Pinpoint the cell where the given text exists, returning its (X, Y) midpoint coordinate. 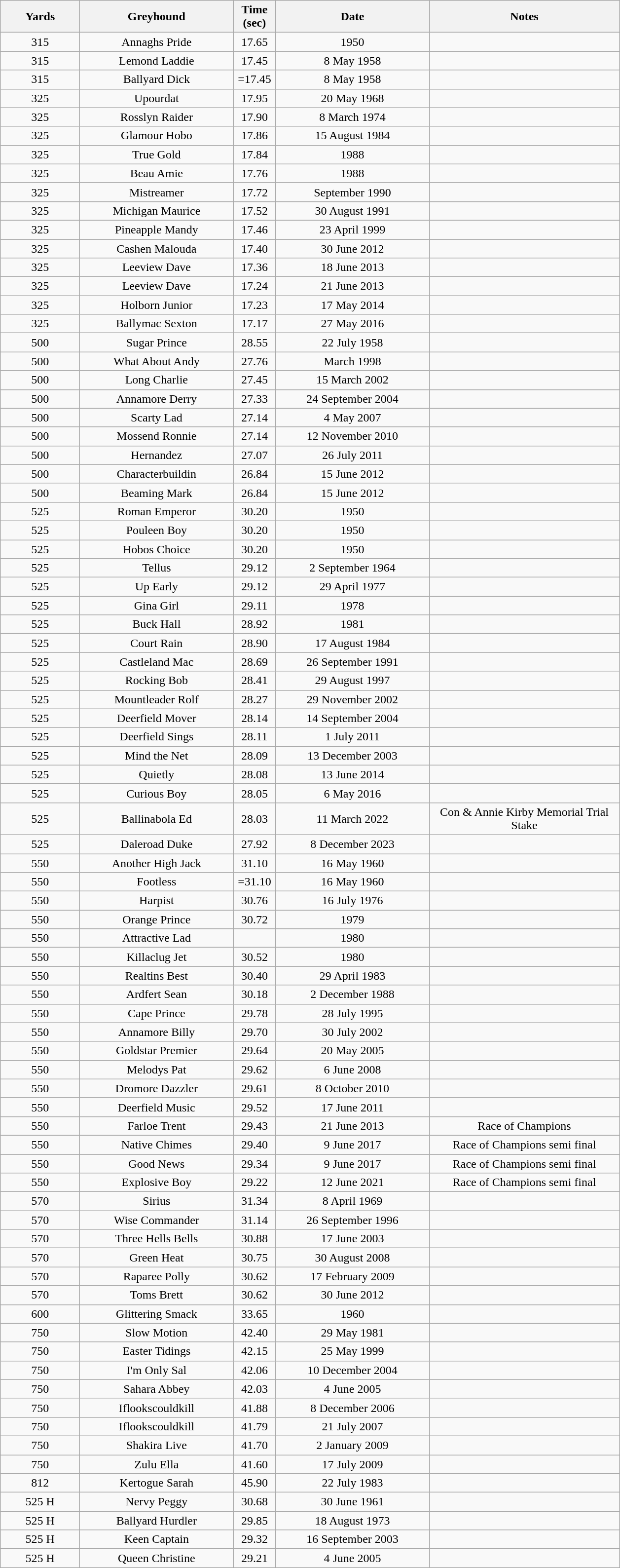
Deerfield Mover (157, 718)
8 December 2023 (352, 844)
42.03 (255, 1389)
17.46 (255, 229)
17 February 2009 (352, 1276)
September 1990 (352, 192)
Attractive Lad (157, 938)
17.23 (255, 305)
1979 (352, 919)
Pineapple Mandy (157, 229)
17.52 (255, 211)
20 May 1968 (352, 98)
27.07 (255, 455)
Ballyard Dick (157, 79)
Tellus (157, 568)
Raparee Polly (157, 1276)
30.76 (255, 901)
17 June 2003 (352, 1239)
12 June 2021 (352, 1183)
42.15 (255, 1351)
30.75 (255, 1258)
42.40 (255, 1333)
17.40 (255, 248)
30.40 (255, 976)
30 August 2008 (352, 1258)
30 June 1961 (352, 1502)
Another High Jack (157, 863)
Killaclug Jet (157, 957)
Sugar Prince (157, 343)
Glamour Hobo (157, 136)
8 April 1969 (352, 1201)
17.76 (255, 173)
Footless (157, 882)
29 April 1983 (352, 976)
29.40 (255, 1145)
Race of Champions (524, 1126)
4 May 2007 (352, 418)
26 July 2011 (352, 455)
6 June 2008 (352, 1070)
Daleroad Duke (157, 844)
28.08 (255, 774)
8 March 1974 (352, 117)
Yards (40, 17)
600 (40, 1314)
8 October 2010 (352, 1088)
Rosslyn Raider (157, 117)
17.72 (255, 192)
41.60 (255, 1464)
22 July 1983 (352, 1483)
30.68 (255, 1502)
Con & Annie Kirby Memorial Trial Stake (524, 818)
28.55 (255, 343)
True Gold (157, 154)
28.69 (255, 662)
29.61 (255, 1088)
45.90 (255, 1483)
Date (352, 17)
17 July 2009 (352, 1464)
30.52 (255, 957)
2 December 1988 (352, 994)
17 May 2014 (352, 305)
Court Rain (157, 643)
Wise Commander (157, 1220)
March 1998 (352, 361)
Slow Motion (157, 1333)
28.05 (255, 793)
30.72 (255, 919)
Mistreamer (157, 192)
Explosive Boy (157, 1183)
27 May 2016 (352, 324)
17.17 (255, 324)
Farloe Trent (157, 1126)
Mind the Net (157, 756)
2 September 1964 (352, 568)
2 January 2009 (352, 1445)
17.36 (255, 268)
25 May 1999 (352, 1351)
Toms Brett (157, 1295)
29.52 (255, 1107)
29 November 2002 (352, 699)
Keen Captain (157, 1539)
28.90 (255, 643)
29.11 (255, 606)
Greyhound (157, 17)
Gina Girl (157, 606)
Deerfield Music (157, 1107)
20 May 2005 (352, 1051)
1 July 2011 (352, 737)
Nervy Peggy (157, 1502)
28 July 1995 (352, 1013)
Annamore Billy (157, 1032)
Buck Hall (157, 624)
Annamore Derry (157, 399)
21 July 2007 (352, 1426)
Pouleen Boy (157, 530)
Annaghs Pride (157, 42)
Deerfield Sings (157, 737)
31.10 (255, 863)
Beau Amie (157, 173)
Michigan Maurice (157, 211)
Holborn Junior (157, 305)
41.88 (255, 1408)
Hernandez (157, 455)
15 August 1984 (352, 136)
17.90 (255, 117)
1981 (352, 624)
Castleland Mac (157, 662)
Ballyard Hurdler (157, 1521)
26 September 1996 (352, 1220)
31.14 (255, 1220)
Roman Emperor (157, 511)
Zulu Ella (157, 1464)
29.70 (255, 1032)
Easter Tidings (157, 1351)
Beaming Mark (157, 493)
28.14 (255, 718)
=31.10 (255, 882)
29.43 (255, 1126)
Scarty Lad (157, 418)
27.45 (255, 380)
29.64 (255, 1051)
10 December 2004 (352, 1370)
16 July 1976 (352, 901)
Queen Christine (157, 1558)
1960 (352, 1314)
Mossend Ronnie (157, 436)
Upourdat (157, 98)
Cashen Malouda (157, 248)
Green Heat (157, 1258)
17 June 2011 (352, 1107)
Sahara Abbey (157, 1389)
29.34 (255, 1163)
41.79 (255, 1426)
Ballinabola Ed (157, 818)
Ballymac Sexton (157, 324)
What About Andy (157, 361)
Melodys Pat (157, 1070)
17.24 (255, 286)
Goldstar Premier (157, 1051)
29.21 (255, 1558)
Notes (524, 17)
11 March 2022 (352, 818)
Ardfert Sean (157, 994)
17.45 (255, 61)
1978 (352, 606)
Shakira Live (157, 1445)
Sirius (157, 1201)
8 December 2006 (352, 1408)
29.62 (255, 1070)
24 September 2004 (352, 399)
Lemond Laddie (157, 61)
Cape Prince (157, 1013)
28.41 (255, 681)
Dromore Dazzler (157, 1088)
28.09 (255, 756)
15 March 2002 (352, 380)
28.92 (255, 624)
Native Chimes (157, 1145)
6 May 2016 (352, 793)
12 November 2010 (352, 436)
16 September 2003 (352, 1539)
13 June 2014 (352, 774)
28.03 (255, 818)
Mountleader Rolf (157, 699)
812 (40, 1483)
27.92 (255, 844)
30 July 2002 (352, 1032)
23 April 1999 (352, 229)
29.32 (255, 1539)
Characterbuildin (157, 474)
41.70 (255, 1445)
30.88 (255, 1239)
Curious Boy (157, 793)
27.76 (255, 361)
28.27 (255, 699)
Three Hells Bells (157, 1239)
18 June 2013 (352, 268)
17.86 (255, 136)
31.34 (255, 1201)
30.18 (255, 994)
Hobos Choice (157, 549)
Time (sec) (255, 17)
29.22 (255, 1183)
29.85 (255, 1521)
13 December 2003 (352, 756)
Long Charlie (157, 380)
Up Early (157, 587)
Quietly (157, 774)
33.65 (255, 1314)
17 August 1984 (352, 643)
Glittering Smack (157, 1314)
29.78 (255, 1013)
42.06 (255, 1370)
27.33 (255, 399)
I'm Only Sal (157, 1370)
Kertogue Sarah (157, 1483)
22 July 1958 (352, 343)
29 May 1981 (352, 1333)
Orange Prince (157, 919)
29 April 1977 (352, 587)
28.11 (255, 737)
Rocking Bob (157, 681)
30 August 1991 (352, 211)
18 August 1973 (352, 1521)
Harpist (157, 901)
=17.45 (255, 79)
29 August 1997 (352, 681)
17.65 (255, 42)
Good News (157, 1163)
17.95 (255, 98)
17.84 (255, 154)
14 September 2004 (352, 718)
Realtins Best (157, 976)
26 September 1991 (352, 662)
